For the text-containing cell, return its midpoint in [x, y] coordinate format. 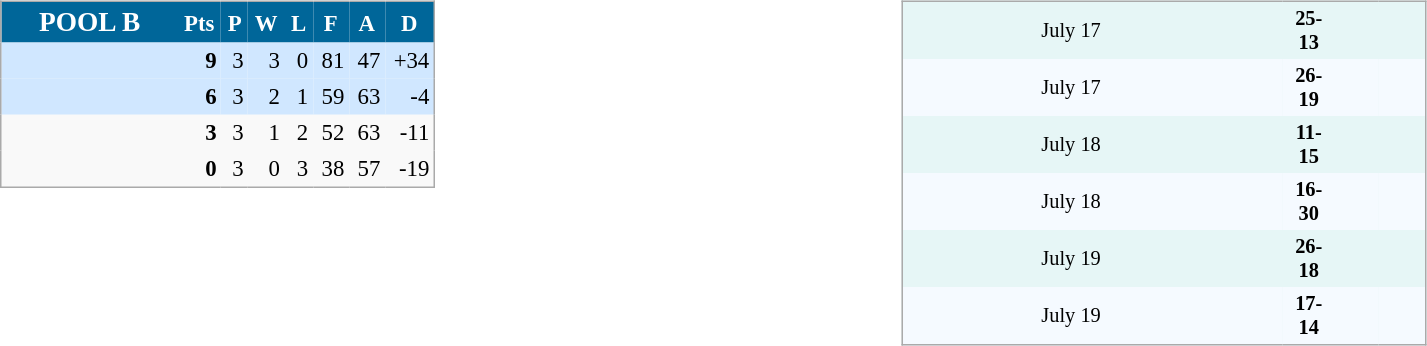
47 [367, 60]
POOL B [89, 22]
6 [199, 96]
9 [199, 60]
26-18 [1309, 258]
57 [367, 168]
-11 [410, 132]
26-19 [1309, 88]
F [331, 22]
17-14 [1309, 316]
A [367, 22]
11-15 [1309, 144]
D [410, 22]
59 [331, 96]
81 [331, 60]
38 [331, 168]
P [234, 22]
+34 [410, 60]
L [298, 22]
W [266, 22]
Pts [199, 22]
16-30 [1309, 202]
25-13 [1309, 30]
52 [331, 132]
-4 [410, 96]
-19 [410, 168]
